Return (X, Y) of the center of cell containing provided text 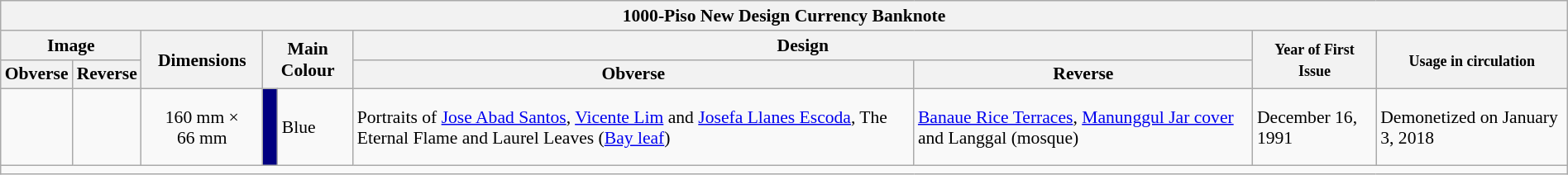
Usage in circulation (1472, 59)
160 mm × 66 mm (202, 127)
Banaue Rice Terraces, Manunggul Jar cover and Langgal (mosque) (1083, 127)
Main Colour (308, 59)
December 16, 1991 (1315, 127)
Year of First Issue (1315, 59)
Blue (316, 127)
Demonetized on January 3, 2018 (1472, 127)
Design (803, 45)
Portraits of Jose Abad Santos, Vicente Lim and Josefa Llanes Escoda, The Eternal Flame and Laurel Leaves (Bay leaf) (633, 127)
Dimensions (202, 59)
Image (71, 45)
1000-Piso New Design Currency Banknote (784, 16)
